Scan for the cell matching the given text and deliver its [x, y] coordinate at center. 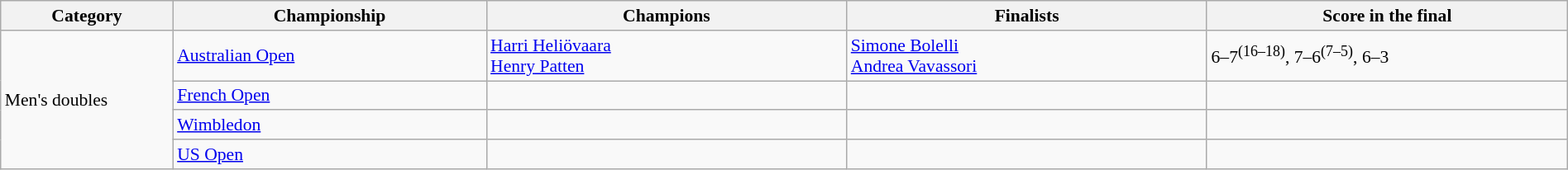
French Open [329, 96]
Men's doubles [87, 100]
Champions [667, 16]
Simone Bolelli Andrea Vavassori [1027, 56]
6–7(16–18), 7–6(7–5), 6–3 [1387, 56]
Championship [329, 16]
Score in the final [1387, 16]
Wimbledon [329, 125]
Category [87, 16]
Harri Heliövaara Henry Patten [667, 56]
Australian Open [329, 56]
US Open [329, 154]
Finalists [1027, 16]
